Identify which cell holds the provided text, then report its (x, y) central coordinate. 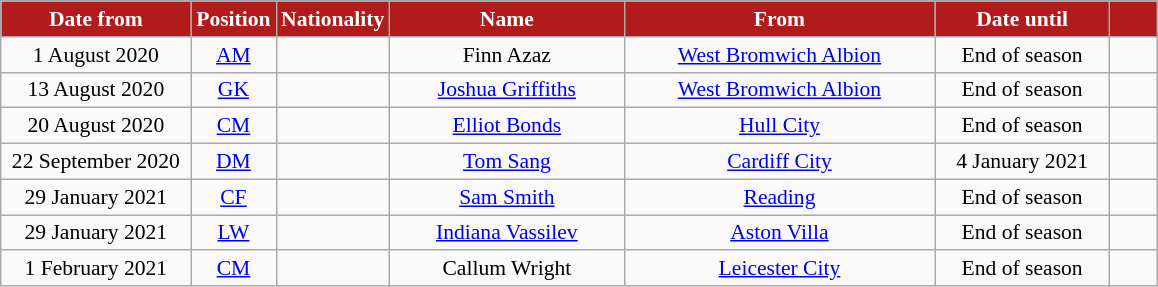
Date until (1022, 19)
1 August 2020 (96, 55)
13 August 2020 (96, 90)
GK (234, 90)
Elliot Bonds (506, 126)
Reading (779, 197)
Callum Wright (506, 269)
Cardiff City (779, 162)
1 February 2021 (96, 269)
Date from (96, 19)
4 January 2021 (1022, 162)
Nationality (332, 19)
Position (234, 19)
From (779, 19)
Finn Azaz (506, 55)
Joshua Griffiths (506, 90)
22 September 2020 (96, 162)
20 August 2020 (96, 126)
LW (234, 233)
Tom Sang (506, 162)
Name (506, 19)
DM (234, 162)
Indiana Vassilev (506, 233)
Sam Smith (506, 197)
AM (234, 55)
Aston Villa (779, 233)
Hull City (779, 126)
Leicester City (779, 269)
CF (234, 197)
